Detect which cell encompasses the target text, then output its [x, y] center coordinate. 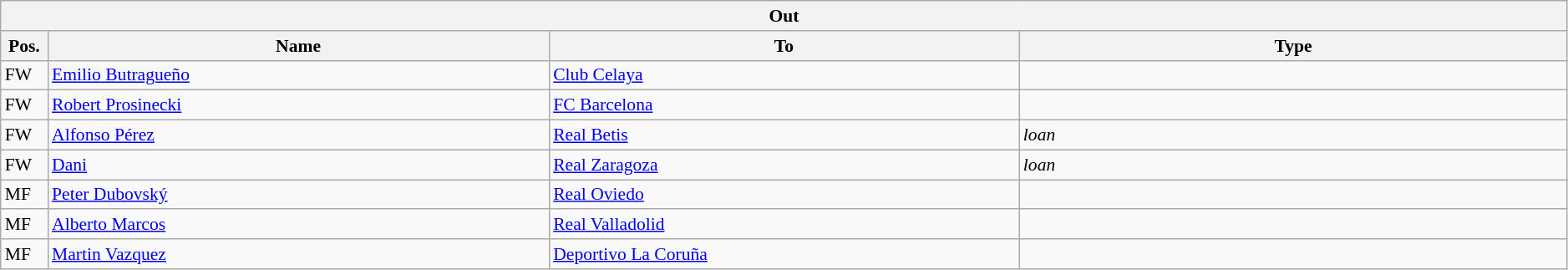
Club Celaya [784, 75]
Real Zaragoza [784, 165]
Deportivo La Coruña [784, 254]
Out [784, 16]
Alberto Marcos [298, 225]
Real Betis [784, 135]
Name [298, 46]
Dani [298, 165]
FC Barcelona [784, 105]
Robert Prosinecki [298, 105]
Pos. [24, 46]
Peter Dubovský [298, 195]
Real Oviedo [784, 195]
Martin Vazquez [298, 254]
Type [1293, 46]
Alfonso Pérez [298, 135]
Real Valladolid [784, 225]
To [784, 46]
Emilio Butragueño [298, 75]
